Find where the given text appears and provide that cell's center as (x, y) coordinate. 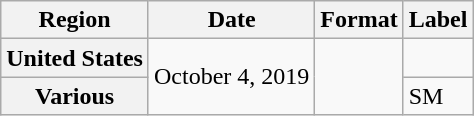
Various (75, 96)
October 4, 2019 (231, 77)
Format (359, 20)
SM (438, 96)
Label (438, 20)
Region (75, 20)
United States (75, 58)
Date (231, 20)
